Locate the cell with the specified text and output its [X, Y] center coordinate. 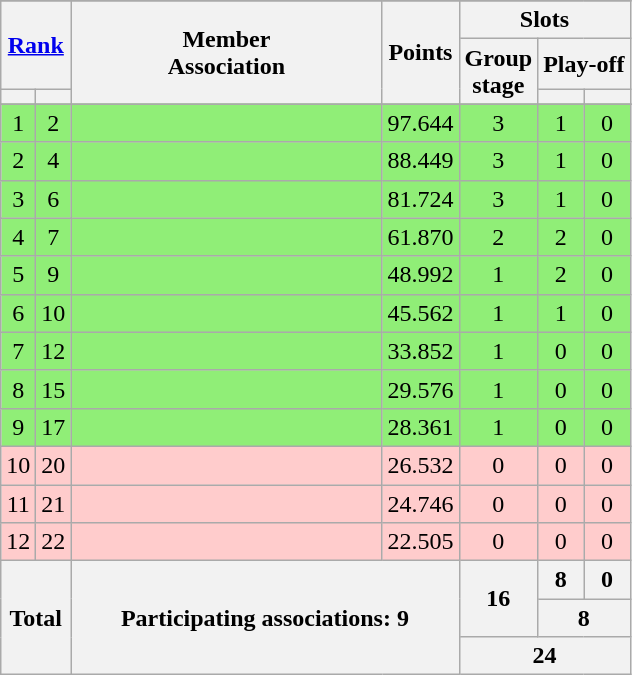
16 [498, 599]
33.852 [420, 351]
17 [54, 427]
Total [36, 618]
22.505 [420, 542]
22 [54, 542]
88.449 [420, 161]
20 [54, 465]
21 [54, 503]
Participating associations: 9 [265, 618]
26.532 [420, 465]
24.746 [420, 503]
MemberAssociation [226, 52]
Groupstage [498, 72]
11 [18, 503]
24 [544, 656]
45.562 [420, 313]
61.870 [420, 237]
97.644 [420, 123]
5 [18, 275]
Rank [36, 45]
Slots [544, 20]
15 [54, 389]
28.361 [420, 427]
29.576 [420, 389]
48.992 [420, 275]
Points [420, 52]
81.724 [420, 199]
Play-off [584, 64]
